From the cell containing the given text, extract its center point as [x, y] coordinate. 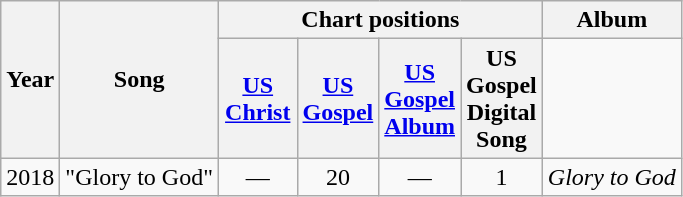
20 [338, 177]
USGospel Digital Song [502, 98]
Chart positions [380, 20]
Album [612, 20]
"Glory to God" [140, 177]
Year [30, 80]
Glory to God [612, 177]
2018 [30, 177]
Song [140, 80]
USChrist [258, 98]
USGospel [338, 98]
USGospel Album [420, 98]
1 [502, 177]
